Identify which cell holds the provided text, then report its [X, Y] central coordinate. 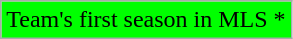
Team's first season in MLS * [146, 20]
